Provide the (x, y) coordinate of the cell's center where the given text is located.  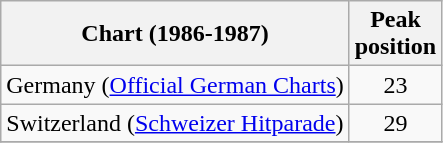
23 (395, 85)
Chart (1986-1987) (175, 34)
Switzerland (Schweizer Hitparade) (175, 123)
29 (395, 123)
Peakposition (395, 34)
Germany (Official German Charts) (175, 85)
